Pinpoint the cell where the given text exists, returning its (x, y) midpoint coordinate. 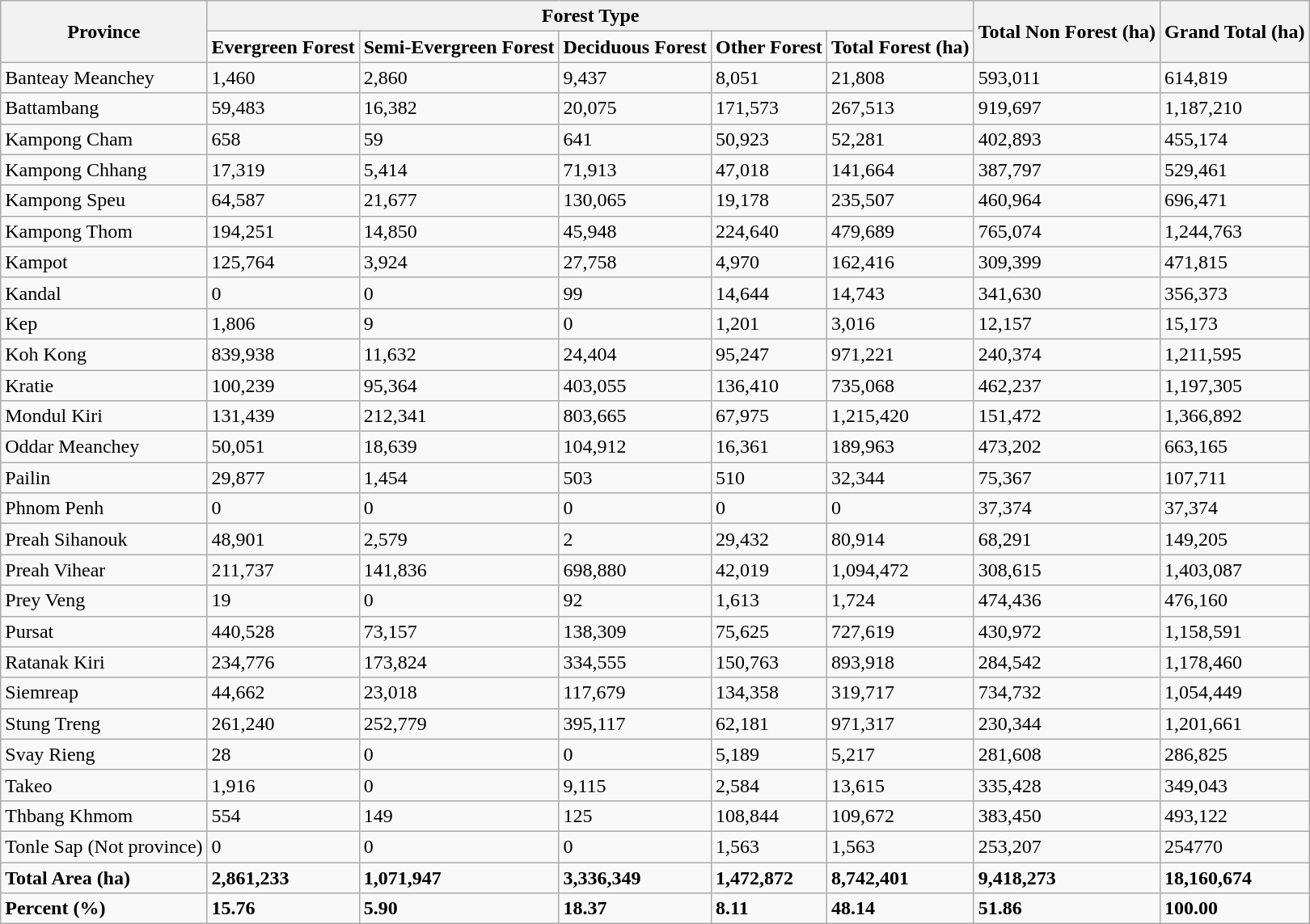
151,472 (1067, 416)
252,779 (459, 724)
162,416 (900, 262)
641 (636, 139)
319,717 (900, 693)
1,187,210 (1235, 108)
614,819 (1235, 78)
64,587 (283, 200)
727,619 (900, 631)
2,584 (770, 785)
1,201 (770, 323)
1,472,872 (770, 877)
9 (459, 323)
1,403,087 (1235, 570)
125 (636, 816)
15,173 (1235, 323)
893,918 (900, 662)
1,197,305 (1235, 386)
267,513 (900, 108)
Preah Vihear (104, 570)
471,815 (1235, 262)
224,640 (770, 231)
Svay Rieng (104, 754)
18,639 (459, 447)
395,117 (636, 724)
68,291 (1067, 539)
281,608 (1067, 754)
117,679 (636, 693)
75,367 (1067, 478)
734,732 (1067, 693)
473,202 (1067, 447)
335,428 (1067, 785)
440,528 (283, 631)
50,051 (283, 447)
593,011 (1067, 78)
735,068 (900, 386)
29,432 (770, 539)
18,160,674 (1235, 877)
14,743 (900, 293)
Stung Treng (104, 724)
Kampot (104, 262)
971,221 (900, 354)
9,418,273 (1067, 877)
136,410 (770, 386)
9,115 (636, 785)
67,975 (770, 416)
Prey Veng (104, 601)
460,964 (1067, 200)
99 (636, 293)
Pailin (104, 478)
Preah Sihanouk (104, 539)
20,075 (636, 108)
341,630 (1067, 293)
Takeo (104, 785)
663,165 (1235, 447)
Province (104, 32)
696,471 (1235, 200)
24,404 (636, 354)
554 (283, 816)
19 (283, 601)
308,615 (1067, 570)
387,797 (1067, 170)
107,711 (1235, 478)
356,373 (1235, 293)
15.76 (283, 909)
Kampong Chhang (104, 170)
Ratanak Kiri (104, 662)
Phnom Penh (104, 508)
1,094,472 (900, 570)
383,450 (1067, 816)
1,916 (283, 785)
765,074 (1067, 231)
45,948 (636, 231)
3,924 (459, 262)
4,970 (770, 262)
309,399 (1067, 262)
134,358 (770, 693)
658 (283, 139)
9,437 (636, 78)
211,737 (283, 570)
1,071,947 (459, 877)
479,689 (900, 231)
235,507 (900, 200)
Total Non Forest (ha) (1067, 32)
Other Forest (770, 47)
476,160 (1235, 601)
3,336,349 (636, 877)
261,240 (283, 724)
1,613 (770, 601)
474,436 (1067, 601)
803,665 (636, 416)
1,201,661 (1235, 724)
150,763 (770, 662)
349,043 (1235, 785)
141,664 (900, 170)
Pursat (104, 631)
73,157 (459, 631)
234,776 (283, 662)
455,174 (1235, 139)
18.37 (636, 909)
Kampong Speu (104, 200)
62,181 (770, 724)
125,764 (283, 262)
100.00 (1235, 909)
2,860 (459, 78)
2,861,233 (283, 877)
171,573 (770, 108)
138,309 (636, 631)
71,913 (636, 170)
839,938 (283, 354)
Koh Kong (104, 354)
Kep (104, 323)
14,644 (770, 293)
919,697 (1067, 108)
503 (636, 478)
149 (459, 816)
3,016 (900, 323)
Siemreap (104, 693)
21,808 (900, 78)
48.14 (900, 909)
1,460 (283, 78)
5,217 (900, 754)
21,677 (459, 200)
Tonle Sap (Not province) (104, 846)
284,542 (1067, 662)
5,189 (770, 754)
104,912 (636, 447)
44,662 (283, 693)
11,632 (459, 354)
Mondul Kiri (104, 416)
52,281 (900, 139)
51.86 (1067, 909)
510 (770, 478)
59 (459, 139)
109,672 (900, 816)
493,122 (1235, 816)
Total Area (ha) (104, 877)
48,901 (283, 539)
254770 (1235, 846)
189,963 (900, 447)
100,239 (283, 386)
2 (636, 539)
2,579 (459, 539)
8,051 (770, 78)
Deciduous Forest (636, 47)
28 (283, 754)
698,880 (636, 570)
47,018 (770, 170)
13,615 (900, 785)
95,247 (770, 354)
108,844 (770, 816)
141,836 (459, 570)
1,806 (283, 323)
8.11 (770, 909)
286,825 (1235, 754)
Semi-Evergreen Forest (459, 47)
16,382 (459, 108)
19,178 (770, 200)
92 (636, 601)
12,157 (1067, 323)
1,158,591 (1235, 631)
17,319 (283, 170)
Banteay Meanchey (104, 78)
5.90 (459, 909)
Evergreen Forest (283, 47)
1,724 (900, 601)
230,344 (1067, 724)
462,237 (1067, 386)
95,364 (459, 386)
8,742,401 (900, 877)
50,923 (770, 139)
Kandal (104, 293)
1,244,763 (1235, 231)
1,366,892 (1235, 416)
Grand Total (ha) (1235, 32)
430,972 (1067, 631)
1,211,595 (1235, 354)
Battambang (104, 108)
334,555 (636, 662)
75,625 (770, 631)
23,018 (459, 693)
212,341 (459, 416)
Kampong Thom (104, 231)
1,178,460 (1235, 662)
149,205 (1235, 539)
5,414 (459, 170)
Thbang Khmom (104, 816)
1,454 (459, 478)
Forest Type (590, 16)
59,483 (283, 108)
29,877 (283, 478)
Percent (%) (104, 909)
131,439 (283, 416)
27,758 (636, 262)
971,317 (900, 724)
42,019 (770, 570)
Oddar Meanchey (104, 447)
130,065 (636, 200)
194,251 (283, 231)
173,824 (459, 662)
80,914 (900, 539)
1,215,420 (900, 416)
14,850 (459, 231)
Total Forest (ha) (900, 47)
Kampong Cham (104, 139)
16,361 (770, 447)
1,054,449 (1235, 693)
402,893 (1067, 139)
Kratie (104, 386)
403,055 (636, 386)
253,207 (1067, 846)
32,344 (900, 478)
529,461 (1235, 170)
240,374 (1067, 354)
